Return the [X, Y] coordinate for the center point of the cell that contains the specified text.  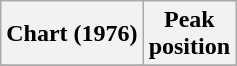
Peakposition [189, 34]
Chart (1976) [72, 34]
